Find where the given text appears and provide that cell's center as (X, Y) coordinate. 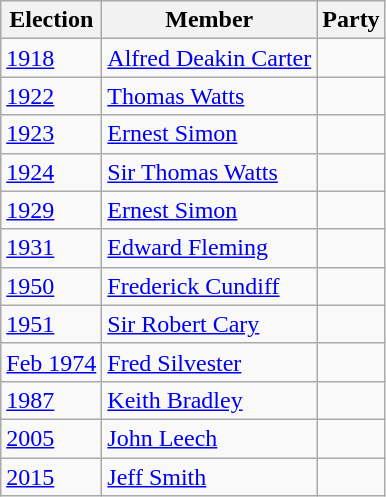
Edward Fleming (210, 248)
Member (210, 20)
1924 (52, 172)
1950 (52, 286)
1922 (52, 96)
Jeff Smith (210, 477)
1918 (52, 58)
2015 (52, 477)
2005 (52, 438)
Frederick Cundiff (210, 286)
Feb 1974 (52, 362)
Party (351, 20)
Thomas Watts (210, 96)
Alfred Deakin Carter (210, 58)
1951 (52, 324)
1923 (52, 134)
Keith Bradley (210, 400)
1987 (52, 400)
Election (52, 20)
Sir Robert Cary (210, 324)
John Leech (210, 438)
1931 (52, 248)
1929 (52, 210)
Fred Silvester (210, 362)
Sir Thomas Watts (210, 172)
